Scan for the cell matching the given text and deliver its (X, Y) coordinate at center. 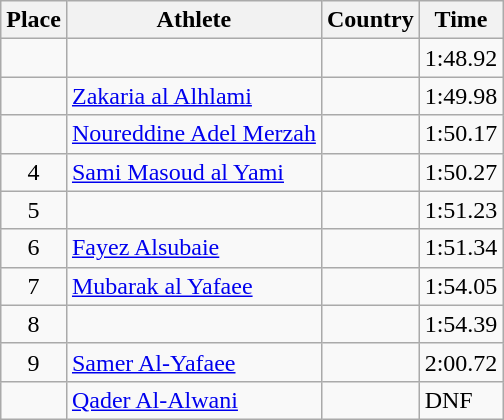
Athlete (194, 20)
1:54.05 (461, 286)
Place (34, 20)
7 (34, 286)
1:48.92 (461, 58)
Fayez Alsubaie (194, 248)
1:51.34 (461, 248)
1:50.17 (461, 134)
Mubarak al Yafaee (194, 286)
Zakaria al Alhlami (194, 96)
9 (34, 362)
1:54.39 (461, 324)
4 (34, 172)
Samer Al-Yafaee (194, 362)
Qader Al-Alwani (194, 400)
1:50.27 (461, 172)
DNF (461, 400)
8 (34, 324)
6 (34, 248)
1:49.98 (461, 96)
Time (461, 20)
Noureddine Adel Merzah (194, 134)
Sami Masoud al Yami (194, 172)
5 (34, 210)
2:00.72 (461, 362)
Country (370, 20)
1:51.23 (461, 210)
